Return [X, Y] of the center of cell containing provided text 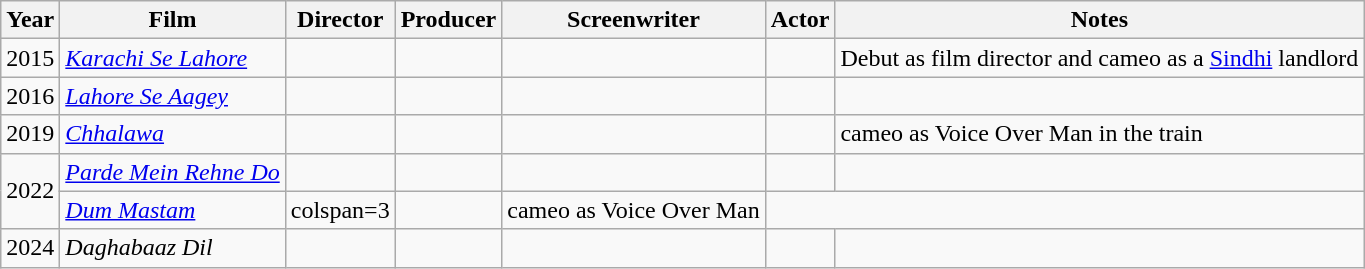
Actor [800, 20]
Lahore Se Aagey [172, 96]
Karachi Se Lahore [172, 58]
Notes [1100, 20]
2016 [30, 96]
2015 [30, 58]
Director [340, 20]
2022 [30, 191]
cameo as Voice Over Man in the train [1100, 134]
Daghabaaz Dil [172, 248]
Producer [448, 20]
Debut as film director and cameo as a Sindhi landlord [1100, 58]
2019 [30, 134]
Dum Mastam [172, 210]
Chhalawa [172, 134]
Screenwriter [634, 20]
Parde Mein Rehne Do [172, 172]
cameo as Voice Over Man [634, 210]
colspan=3 [340, 210]
2024 [30, 248]
Year [30, 20]
Film [172, 20]
